Scan for the cell matching the given text and deliver its (x, y) coordinate at center. 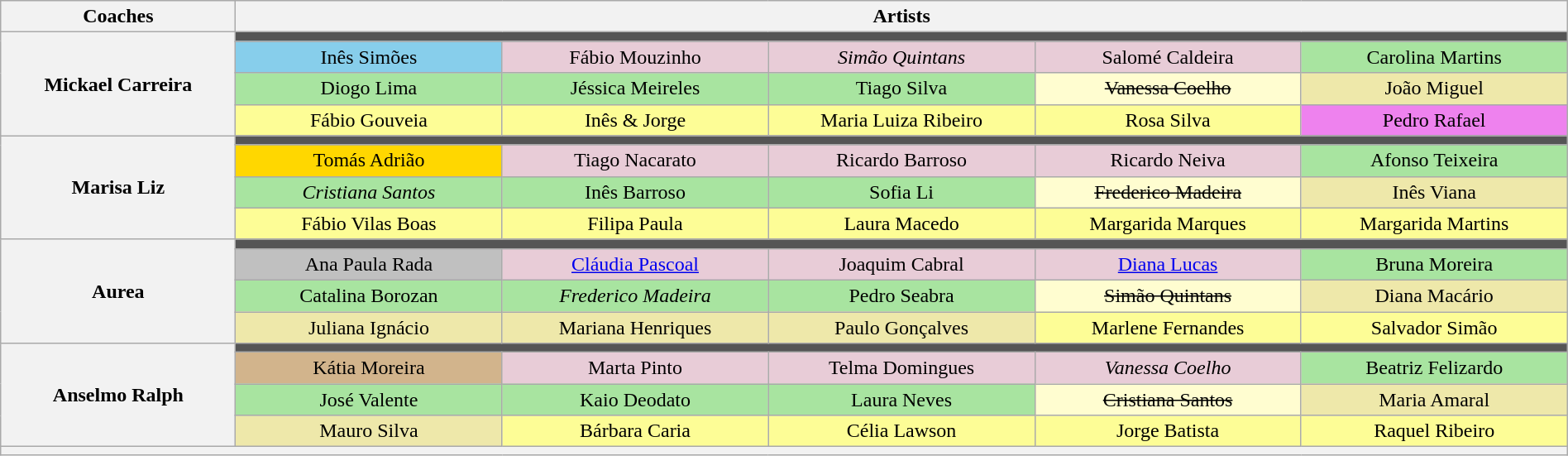
Salvador Simão (1434, 327)
Margarida Martins (1434, 223)
Fábio Gouveia (369, 120)
Coaches (118, 17)
Pedro Rafael (1434, 120)
Raquel Ribeiro (1434, 431)
Mauro Silva (369, 431)
Pedro Seabra (901, 295)
Telma Domingues (901, 368)
Maria Amaral (1434, 400)
Jéssica Meireles (635, 89)
Bárbara Caria (635, 431)
João Miguel (1434, 89)
Juliana Ignácio (369, 327)
Sofia Li (901, 192)
Artists (901, 17)
Ana Paula Rada (369, 264)
Salomé Caldeira (1168, 57)
Bruna Moreira (1434, 264)
Kátia Moreira (369, 368)
Marlene Fernandes (1168, 327)
Filipa Paula (635, 223)
Cláudia Pascoal (635, 264)
Paulo Gonçalves (901, 327)
Mariana Henriques (635, 327)
Célia Lawson (901, 431)
Joaquim Cabral (901, 264)
Beatriz Felizardo (1434, 368)
Maria Luiza Ribeiro (901, 120)
Ricardo Neiva (1168, 161)
Fábio Mouzinho (635, 57)
Inês & Jorge (635, 120)
Diana Macário (1434, 295)
Marisa Liz (118, 187)
Laura Macedo (901, 223)
José Valente (369, 400)
Diogo Lima (369, 89)
Diana Lucas (1168, 264)
Margarida Marques (1168, 223)
Jorge Batista (1168, 431)
Marta Pinto (635, 368)
Tiago Nacarato (635, 161)
Anselmo Ralph (118, 396)
Aurea (118, 291)
Catalina Borozan (369, 295)
Fábio Vilas Boas (369, 223)
Ricardo Barroso (901, 161)
Mickael Carreira (118, 84)
Carolina Martins (1434, 57)
Kaio Deodato (635, 400)
Tiago Silva (901, 89)
Afonso Teixeira (1434, 161)
Tomás Adrião (369, 161)
Laura Neves (901, 400)
Rosa Silva (1168, 120)
Inês Viana (1434, 192)
Inês Simões (369, 57)
Inês Barroso (635, 192)
